Determine the [x, y] coordinate at the center of the cell enclosing the given text.  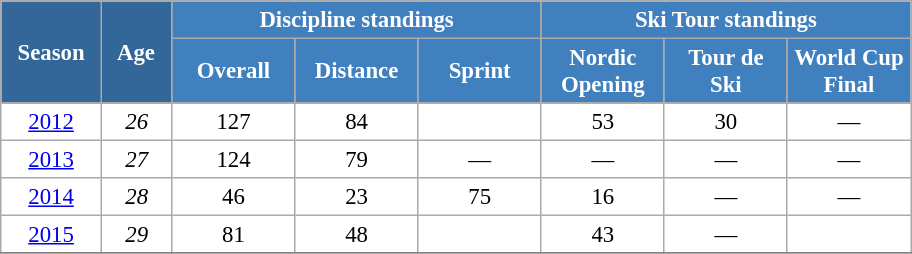
75 [480, 197]
23 [356, 197]
48 [356, 235]
53 [602, 122]
26 [136, 122]
79 [356, 160]
46 [234, 197]
16 [602, 197]
NordicOpening [602, 72]
Ski Tour standings [726, 20]
28 [136, 197]
Discipline standings [356, 20]
Age [136, 52]
2015 [52, 235]
2014 [52, 197]
World CupFinal [848, 72]
127 [234, 122]
2013 [52, 160]
Season [52, 52]
2012 [52, 122]
81 [234, 235]
Overall [234, 72]
30 [726, 122]
Sprint [480, 72]
124 [234, 160]
43 [602, 235]
27 [136, 160]
Tour deSki [726, 72]
Distance [356, 72]
29 [136, 235]
84 [356, 122]
